Provide the [X, Y] coordinate of the cell's center where the given text is located.  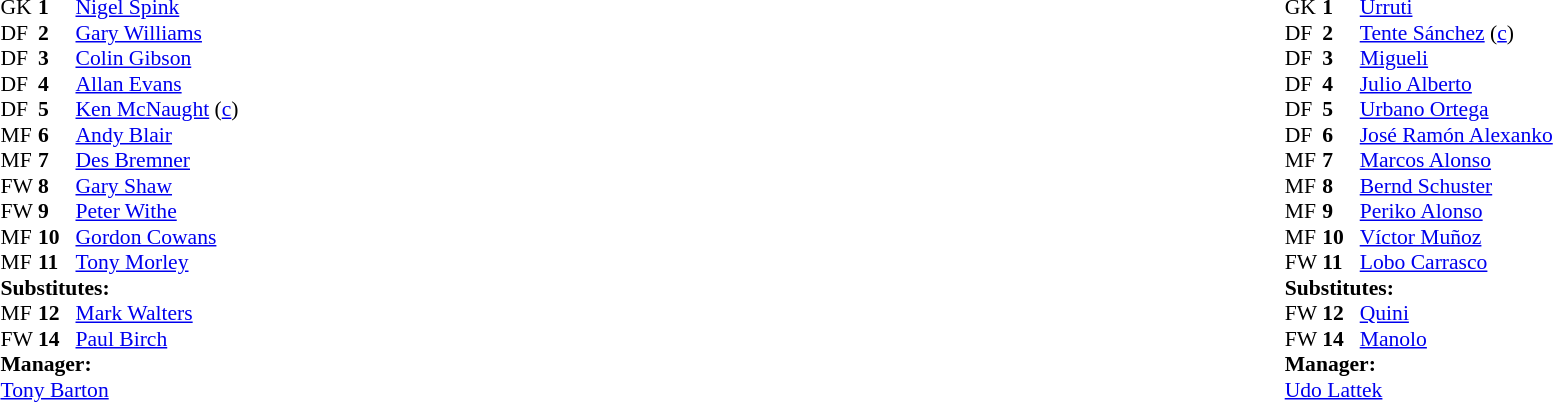
Víctor Muñoz [1456, 237]
José Ramón Alexanko [1456, 135]
Migueli [1456, 59]
Manolo [1456, 339]
Lobo Carrasco [1456, 263]
Ken McNaught (c) [158, 109]
Quini [1456, 313]
Allan Evans [158, 84]
Periko Alonso [1456, 211]
Urbano Ortega [1456, 109]
Mark Walters [158, 313]
Peter Withe [158, 211]
Andy Blair [158, 135]
Julio Alberto [1456, 84]
Tony Morley [158, 263]
Tente Sánchez (c) [1456, 33]
Bernd Schuster [1456, 186]
Des Bremner [158, 161]
Gordon Cowans [158, 237]
Paul Birch [158, 339]
Gary Williams [158, 33]
Colin Gibson [158, 59]
Marcos Alonso [1456, 161]
Gary Shaw [158, 186]
